Search for the cell housing the specified text and yield its [X, Y] center coordinate. 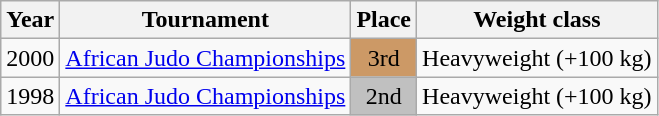
3rd [384, 58]
2000 [30, 58]
Weight class [538, 20]
2nd [384, 96]
Tournament [206, 20]
Year [30, 20]
1998 [30, 96]
Place [384, 20]
